Extract the (X, Y) coordinate from the center of the cell holding the provided text.  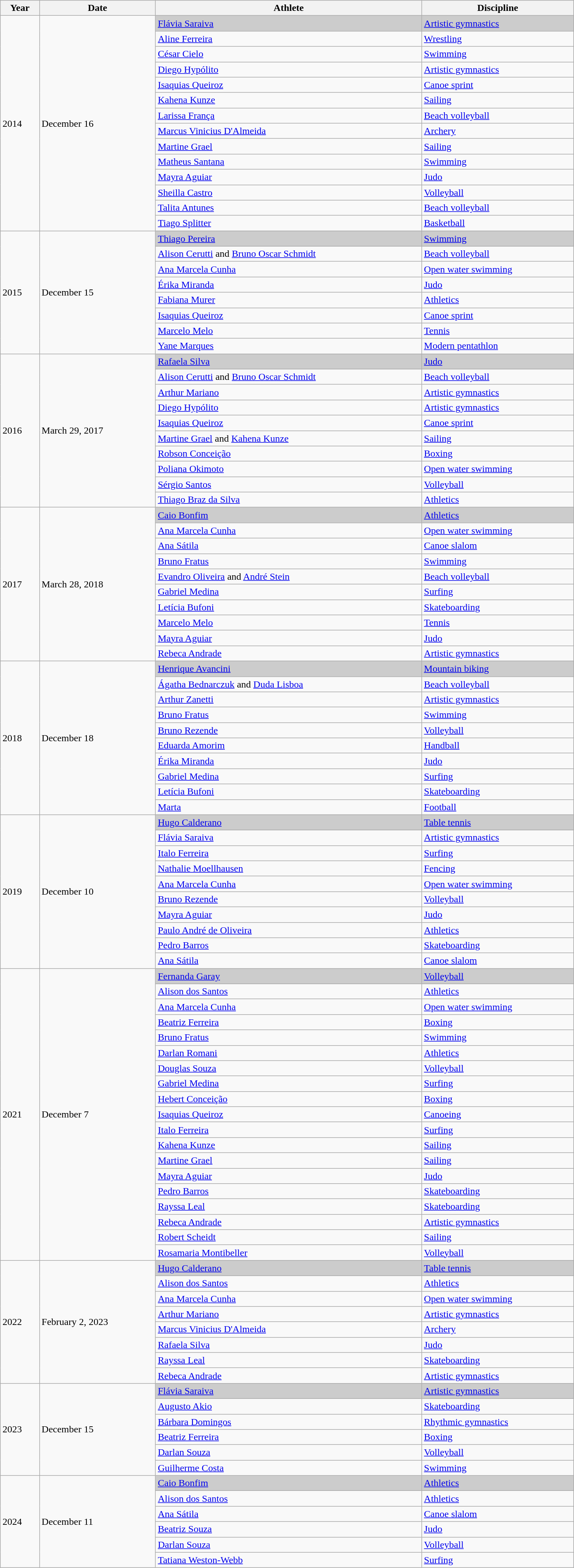
Evandro Oliveira and André Stein (288, 576)
Thiago Braz da Silva (288, 500)
Nathalie Moellhausen (288, 868)
Canoeing (498, 1114)
Yane Marques (288, 346)
Talita Antunes (288, 208)
December 18 (98, 738)
Handball (498, 746)
December 11 (98, 1522)
Fernanda Garay (288, 976)
Fencing (498, 868)
Athlete (288, 8)
2022 (20, 1322)
2014 (20, 124)
Fabiana Murer (288, 300)
March 29, 2017 (98, 430)
Aline Ferreira (288, 39)
Robert Scheidt (288, 1237)
Henrique Avancini (288, 669)
2017 (20, 585)
December 16 (98, 124)
Ágatha Bednarczuk and Duda Lisboa (288, 684)
2015 (20, 292)
Discipline (498, 8)
Sérgio Santos (288, 484)
Date (98, 8)
Augusto Akio (288, 1406)
Year (20, 8)
December 10 (98, 891)
Eduarda Amorim (288, 746)
Arthur Zanetti (288, 700)
Hebert Conceição (288, 1099)
Paulo André de Oliveira (288, 930)
Basketball (498, 223)
2018 (20, 738)
Modern pentathlon (498, 346)
Poliana Okimoto (288, 469)
Bárbara Domingos (288, 1421)
Thiago Pereira (288, 239)
Rhythmic gymnastics (498, 1421)
Larissa França (288, 115)
2024 (20, 1522)
Marta (288, 807)
Sheilla Castro (288, 193)
Robson Conceição (288, 454)
Matheus Santana (288, 161)
Wrestling (498, 39)
Tiago Splitter (288, 223)
Douglas Souza (288, 1068)
Football (498, 807)
February 2, 2023 (98, 1322)
Tatiana Weston-Webb (288, 1560)
César Cielo (288, 54)
2019 (20, 891)
2021 (20, 1114)
Martine Grael and Kahena Kunze (288, 438)
Rosamaria Montibeller (288, 1253)
March 28, 2018 (98, 585)
Darlan Romani (288, 1053)
2016 (20, 430)
2023 (20, 1429)
Beatriz Souza (288, 1529)
Mountain biking (498, 669)
December 7 (98, 1114)
Guilherme Costa (288, 1468)
